Identify which cell holds the provided text, then report its [X, Y] central coordinate. 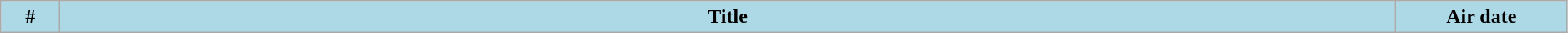
Air date [1481, 17]
Title [728, 17]
# [30, 17]
